Pinpoint the cell where the given text exists, returning its (X, Y) midpoint coordinate. 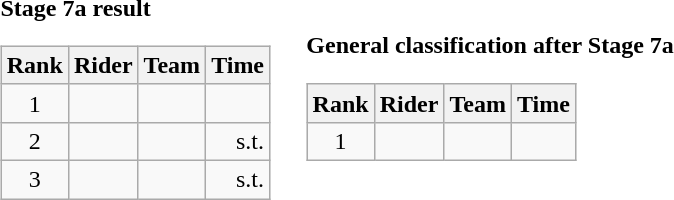
3 (34, 179)
2 (34, 141)
